Detect which cell encompasses the target text, then output its (X, Y) center coordinate. 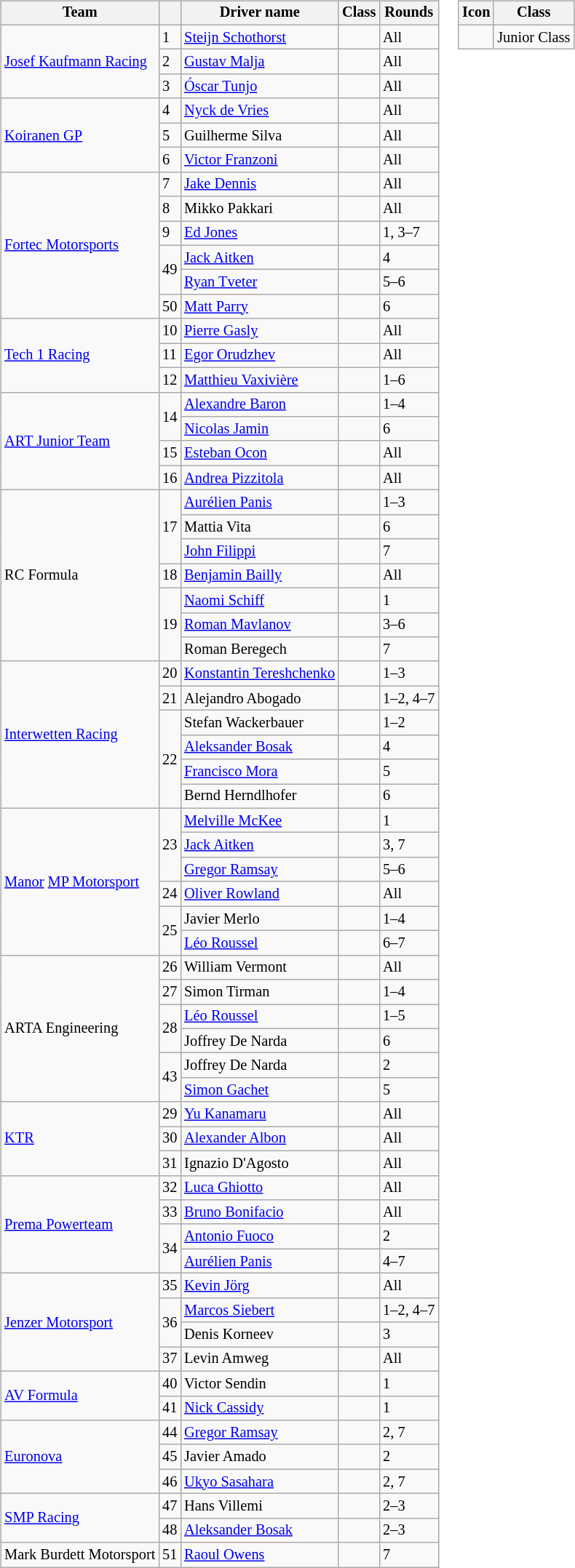
3–6 (409, 625)
Gustav Malja (259, 62)
32 (170, 1188)
William Vermont (259, 967)
Nyck de Vries (259, 111)
17 (170, 527)
49 (170, 269)
AV Formula (80, 1395)
Ed Jones (259, 233)
31 (170, 1163)
SMP Racing (80, 1519)
26 (170, 967)
Guilherme Silva (259, 135)
Óscar Tunjo (259, 87)
4–7 (409, 1261)
Fortec Motorsports (80, 245)
Ignazio D'Agosto (259, 1163)
Euronova (80, 1457)
Roman Mavlanov (259, 625)
Bruno Bonifacio (259, 1212)
45 (170, 1457)
Marcos Siebert (259, 1310)
36 (170, 1322)
3, 7 (409, 845)
Hans Villemi (259, 1506)
Raoul Owens (259, 1555)
Andrea Pizzitola (259, 478)
27 (170, 992)
ART Junior Team (80, 441)
22 (170, 759)
6–7 (409, 943)
Antonio Fuoco (259, 1236)
Esteban Ocon (259, 453)
9 (170, 233)
Stefan Wackerbauer (259, 723)
50 (170, 307)
Junior Class (534, 37)
24 (170, 894)
14 (170, 416)
Matthieu Vaxivière (259, 380)
Roman Beregech (259, 649)
Jenzer Motorsport (80, 1322)
Pierre Gasly (259, 331)
34 (170, 1248)
18 (170, 576)
Mattia Vita (259, 527)
Javier Amado (259, 1457)
Bernd Herndlhofer (259, 796)
Driver name (259, 13)
16 (170, 478)
40 (170, 1383)
1–2 (409, 723)
35 (170, 1286)
Kevin Jörg (259, 1286)
28 (170, 1028)
Yu Kanamaru (259, 1114)
1, 3–7 (409, 233)
29 (170, 1114)
Simon Tirman (259, 992)
37 (170, 1359)
25 (170, 931)
Konstantin Tereshchenko (259, 673)
Nick Cassidy (259, 1408)
Victor Franzoni (259, 160)
KTR (80, 1139)
15 (170, 453)
20 (170, 673)
12 (170, 380)
Denis Korneev (259, 1335)
Victor Sendin (259, 1383)
Nicolas Jamin (259, 429)
33 (170, 1212)
21 (170, 698)
Francisco Mora (259, 772)
Alejandro Abogado (259, 698)
Alexander Albon (259, 1139)
41 (170, 1408)
Interwetten Racing (80, 735)
Luca Ghiotto (259, 1188)
11 (170, 356)
Rounds (409, 13)
10 (170, 331)
23 (170, 845)
John Filippi (259, 551)
Josef Kaufmann Racing (80, 61)
Team (80, 13)
30 (170, 1139)
Alexandre Baron (259, 404)
Naomi Schiff (259, 600)
Manor MP Motorsport (80, 881)
Koiranen GP (80, 135)
51 (170, 1555)
ARTA Engineering (80, 1028)
RC Formula (80, 576)
Melville McKee (259, 820)
8 (170, 209)
Steijn Schothorst (259, 37)
Oliver Rowland (259, 894)
Mark Burdett Motorsport (80, 1555)
46 (170, 1481)
Javier Merlo (259, 919)
Ryan Tveter (259, 282)
Tech 1 Racing (80, 355)
47 (170, 1506)
Matt Parry (259, 307)
Icon (476, 13)
1–6 (409, 380)
1–5 (409, 1017)
19 (170, 624)
Levin Amweg (259, 1359)
44 (170, 1433)
Jake Dennis (259, 184)
43 (170, 1078)
Prema Powerteam (80, 1225)
Ukyo Sasahara (259, 1481)
Simon Gachet (259, 1090)
Benjamin Bailly (259, 576)
48 (170, 1530)
Egor Orudzhev (259, 356)
Mikko Pakkari (259, 209)
